Scan for the cell matching the given text and deliver its [X, Y] coordinate at center. 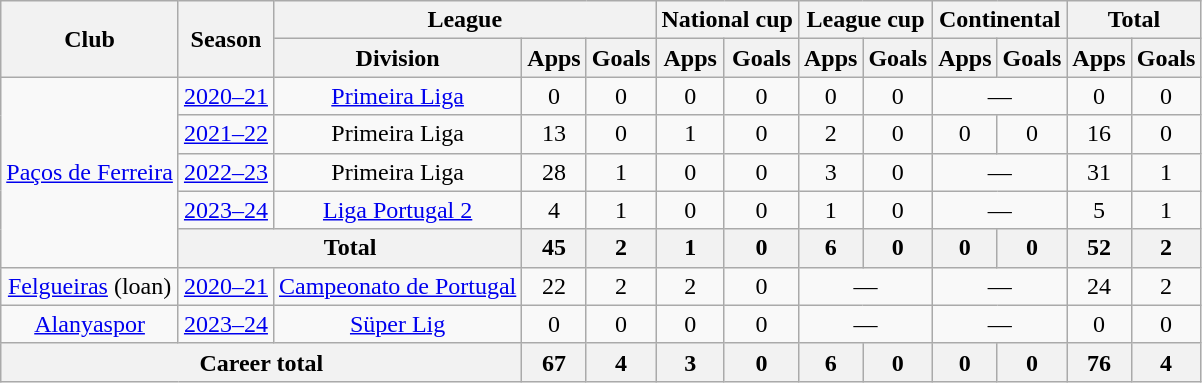
13 [554, 134]
Season [226, 39]
Division [397, 58]
Continental [1000, 20]
31 [1099, 172]
Paços de Ferreira [90, 172]
16 [1099, 134]
76 [1099, 362]
Club [90, 39]
Alanyaspor [90, 324]
5 [1099, 210]
National cup [727, 20]
Süper Lig [397, 324]
Felgueiras (loan) [90, 286]
45 [554, 248]
Campeonato de Portugal [397, 286]
League [464, 20]
2022–23 [226, 172]
28 [554, 172]
67 [554, 362]
Career total [262, 362]
League cup [865, 20]
Liga Portugal 2 [397, 210]
24 [1099, 286]
2021–22 [226, 134]
52 [1099, 248]
22 [554, 286]
